Detect which cell encompasses the target text, then output its (x, y) center coordinate. 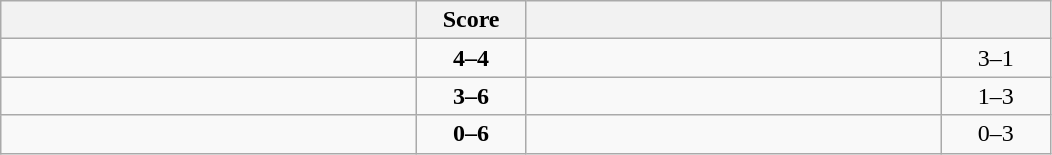
4–4 (472, 58)
3–1 (996, 58)
Score (472, 20)
3–6 (472, 96)
0–3 (996, 134)
0–6 (472, 134)
1–3 (996, 96)
